Capture the cell that displays the provided text and extract its [x, y] central coordinate. 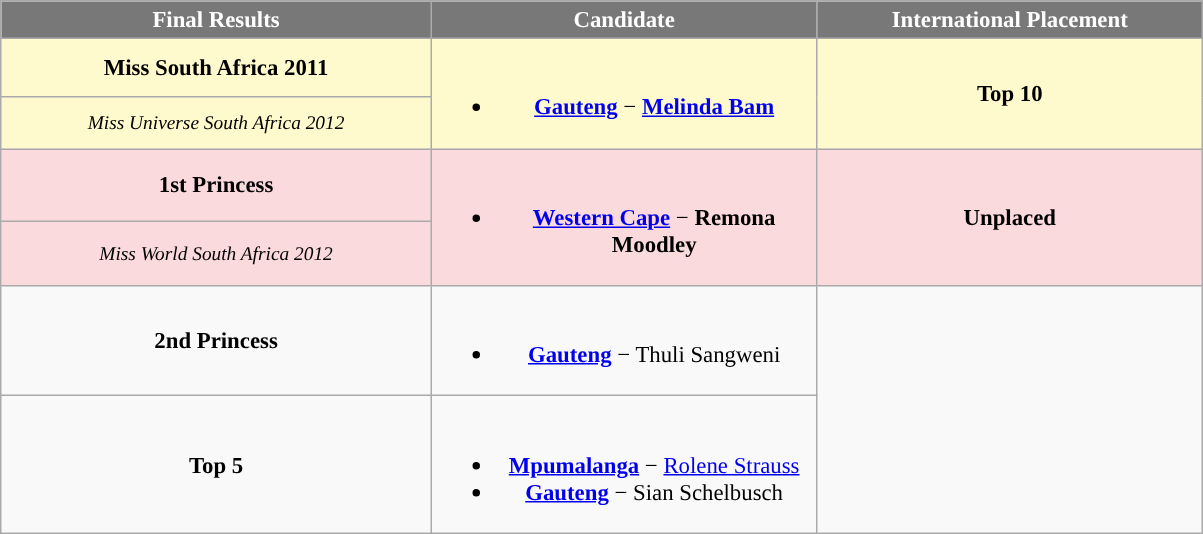
2nd Princess [216, 341]
Gauteng − Thuli Sangweni [624, 341]
International Placement [1010, 20]
Miss South Africa 2011 [216, 68]
Miss World South Africa 2012 [216, 253]
Gauteng − Melinda Bam [624, 94]
Top 5 [216, 464]
Top 10 [1010, 94]
Mpumalanga − Rolene StraussGauteng − Sian Schelbusch [624, 464]
Unplaced [1010, 218]
Candidate [624, 20]
Miss Universe South Africa 2012 [216, 123]
Western Cape − Remona Moodley [624, 218]
1st Princess [216, 186]
Final Results [216, 20]
